Provide the [x, y] coordinate of the cell's center where the given text is located.  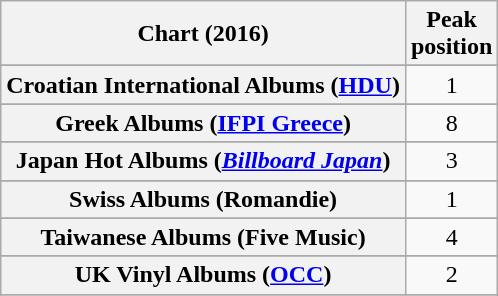
Swiss Albums (Romandie) [204, 199]
Chart (2016) [204, 34]
3 [451, 161]
8 [451, 123]
Japan Hot Albums (Billboard Japan) [204, 161]
UK Vinyl Albums (OCC) [204, 275]
Taiwanese Albums (Five Music) [204, 237]
4 [451, 237]
2 [451, 275]
Peakposition [451, 34]
Greek Albums (IFPI Greece) [204, 123]
Croatian International Albums (HDU) [204, 85]
